Provide the [X, Y] coordinate of the cell's center where the given text is located.  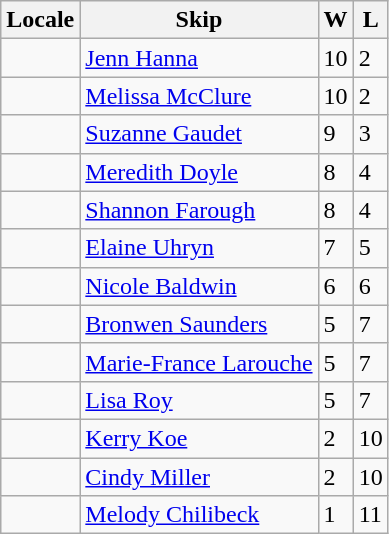
Meredith Doyle [199, 172]
3 [370, 134]
Kerry Koe [199, 438]
Nicole Baldwin [199, 286]
Jenn Hanna [199, 58]
Shannon Farough [199, 210]
Melissa McClure [199, 96]
Lisa Roy [199, 400]
Melody Chilibeck [199, 515]
Elaine Uhryn [199, 248]
Marie-France Larouche [199, 362]
Cindy Miller [199, 477]
9 [336, 134]
1 [336, 515]
11 [370, 515]
W [336, 20]
Bronwen Saunders [199, 324]
Locale [40, 20]
Suzanne Gaudet [199, 134]
L [370, 20]
Skip [199, 20]
